Output the (X, Y) coordinate of the center of the cell containing the given text.  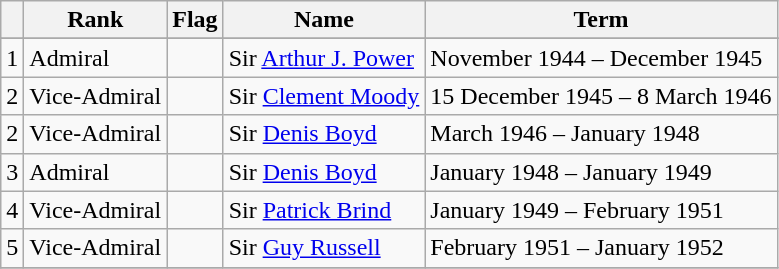
Sir Arthur J. Power (324, 58)
January 1948 – January 1949 (601, 172)
Sir Clement Moody (324, 96)
3 (12, 172)
February 1951 – January 1952 (601, 248)
November 1944 – December 1945 (601, 58)
Name (324, 20)
1 (12, 58)
Sir Guy Russell (324, 248)
Term (601, 20)
Sir Patrick Brind (324, 210)
March 1946 – January 1948 (601, 134)
5 (12, 248)
January 1949 – February 1951 (601, 210)
15 December 1945 – 8 March 1946 (601, 96)
Flag (195, 20)
4 (12, 210)
Rank (96, 20)
